For the text-containing cell, return its midpoint in (X, Y) coordinate format. 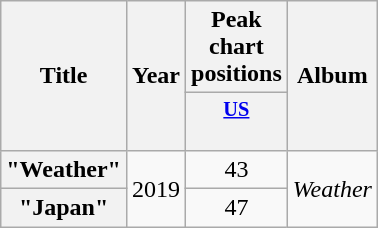
43 (237, 169)
Title (64, 76)
Year (156, 76)
Peak chart positions (237, 47)
2019 (156, 188)
US (237, 122)
Weather (332, 188)
Album (332, 76)
"Japan" (64, 208)
"Weather" (64, 169)
47 (237, 208)
